Locate the cell with the specified text and output its [X, Y] center coordinate. 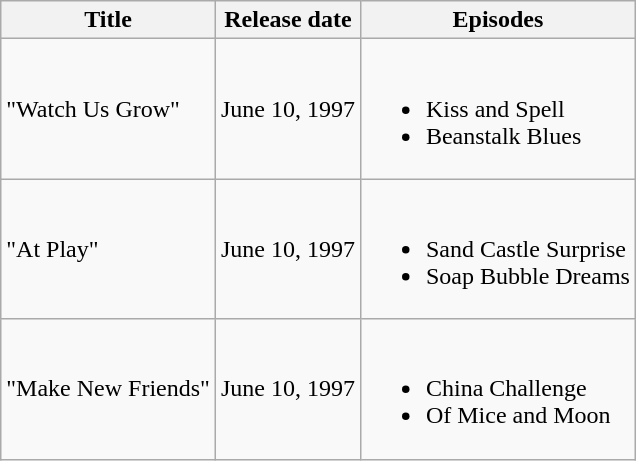
"Watch Us Grow" [108, 109]
Title [108, 20]
Episodes [498, 20]
Release date [288, 20]
"Make New Friends" [108, 389]
China ChallengeOf Mice and Moon [498, 389]
"At Play" [108, 249]
Sand Castle SurpriseSoap Bubble Dreams [498, 249]
Kiss and SpellBeanstalk Blues [498, 109]
